From the cell containing the given text, extract its center point as (X, Y) coordinate. 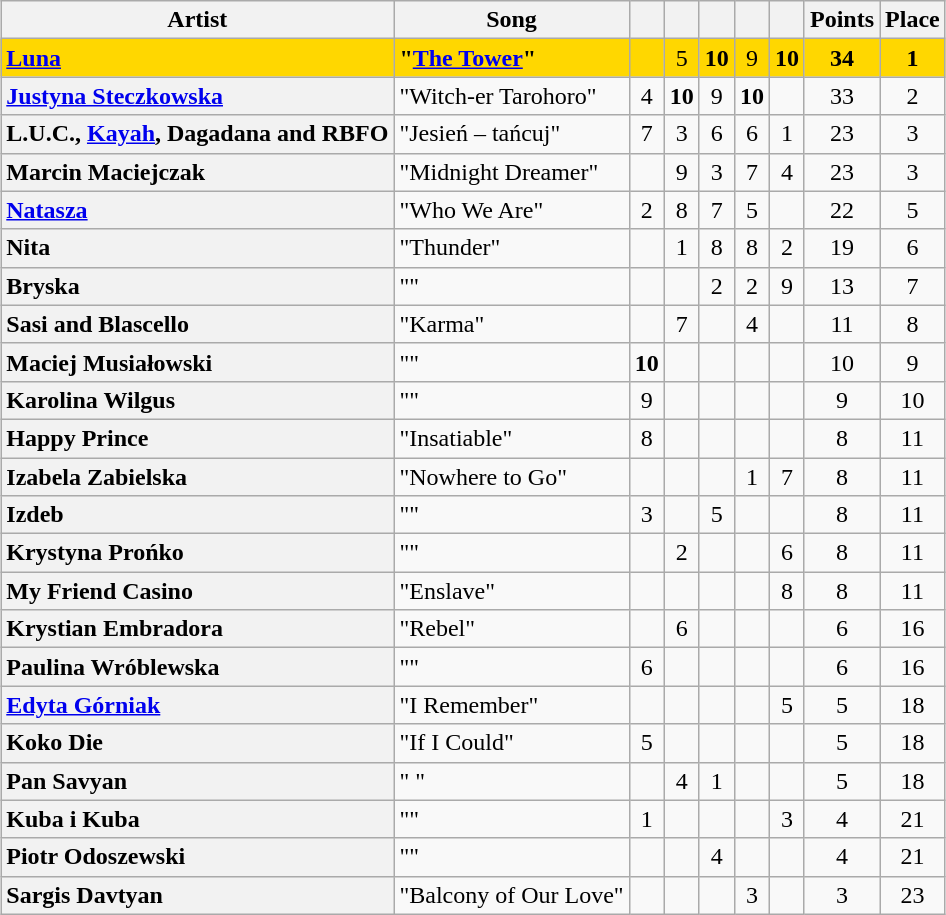
Sargis Davtyan (198, 895)
"The Tower" (512, 58)
Izdeb (198, 515)
Kuba i Kuba (198, 819)
"Midnight Dreamer" (512, 172)
"Insatiable" (512, 438)
Happy Prince (198, 438)
L.U.C., Kayah, Dagadana and RBFO (198, 134)
Bryska (198, 286)
"Thunder" (512, 248)
Maciej Musiałowski (198, 362)
Nita (198, 248)
"Nowhere to Go" (512, 477)
"I Remember" (512, 705)
Paulina Wróblewska (198, 667)
Izabela Zabielska (198, 477)
"Enslave" (512, 591)
Place (913, 20)
"Rebel" (512, 629)
Karolina Wilgus (198, 400)
"Jesień – tańcuj" (512, 134)
Artist (198, 20)
Piotr Odoszewski (198, 857)
19 (842, 248)
22 (842, 210)
Krystyna Prońko (198, 553)
13 (842, 286)
" " (512, 781)
Pan Savyan (198, 781)
Sasi and Blascello (198, 324)
Marcin Maciejczak (198, 172)
Justyna Steczkowska (198, 96)
"Balcony of Our Love" (512, 895)
34 (842, 58)
Koko Die (198, 743)
Krystian Embradora (198, 629)
Song (512, 20)
"If I Could" (512, 743)
"Karma" (512, 324)
33 (842, 96)
"Witch-er Tarohoro" (512, 96)
"Who We Are" (512, 210)
Points (842, 20)
Natasza (198, 210)
Luna (198, 58)
My Friend Casino (198, 591)
Edyta Górniak (198, 705)
